Find where the given text appears and provide that cell's center as (X, Y) coordinate. 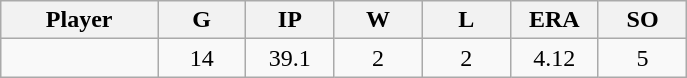
SO (642, 20)
39.1 (290, 58)
G (202, 20)
5 (642, 58)
W (378, 20)
4.12 (554, 58)
Player (80, 20)
ERA (554, 20)
IP (290, 20)
14 (202, 58)
L (466, 20)
